Locate the cell with the specified text and output its [X, Y] center coordinate. 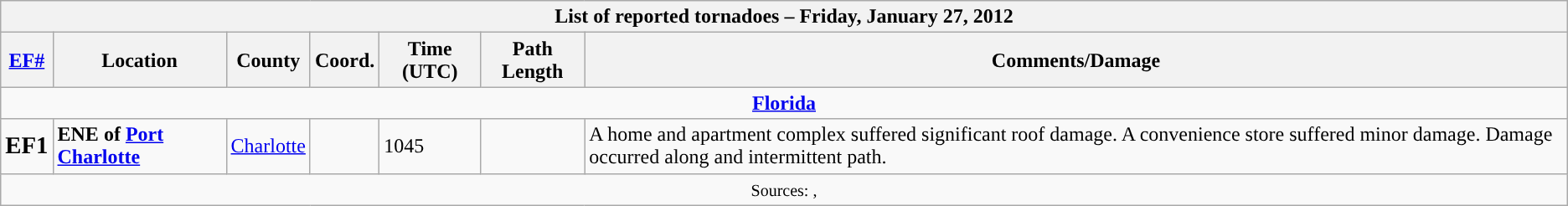
1045 [431, 146]
List of reported tornadoes – Friday, January 27, 2012 [784, 17]
Charlotte [268, 146]
Sources: , [784, 189]
EF1 [27, 146]
County [268, 60]
Coord. [344, 60]
Comments/Damage [1075, 60]
Time (UTC) [431, 60]
ENE of Port Charlotte [139, 146]
Location [139, 60]
EF# [27, 60]
Florida [784, 103]
Path Length [533, 60]
